Pinpoint the cell where the given text exists, returning its (x, y) midpoint coordinate. 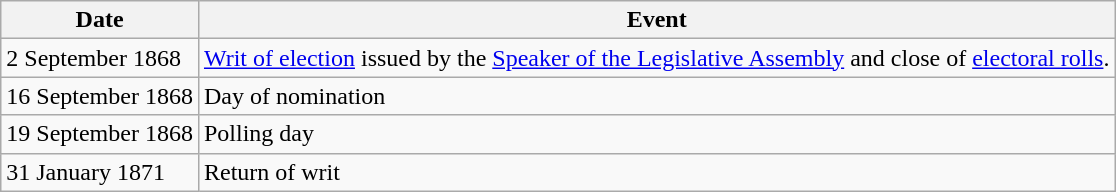
2 September 1868 (100, 58)
31 January 1871 (100, 172)
Writ of election issued by the Speaker of the Legislative Assembly and close of electoral rolls. (656, 58)
Return of writ (656, 172)
16 September 1868 (100, 96)
Polling day (656, 134)
19 September 1868 (100, 134)
Event (656, 20)
Day of nomination (656, 96)
Date (100, 20)
